Detect which cell encompasses the target text, then output its [X, Y] center coordinate. 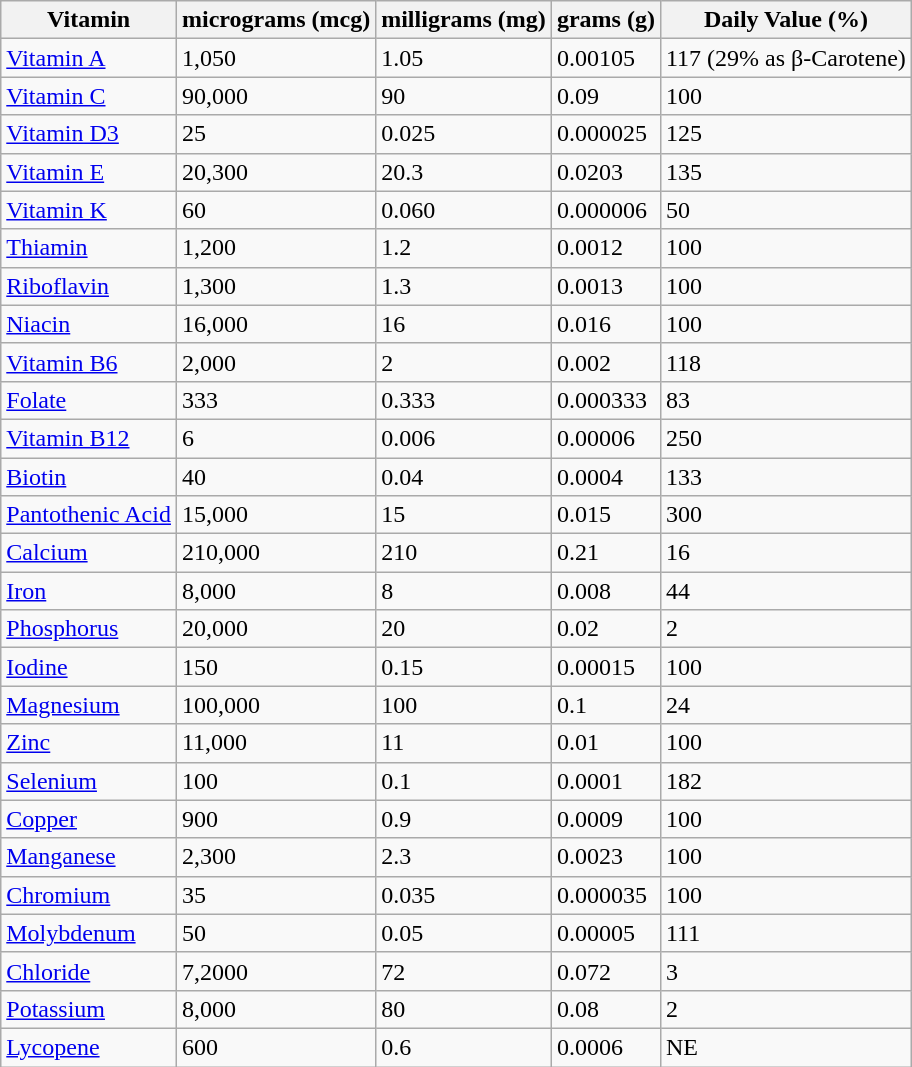
Vitamin C [89, 96]
7,2000 [276, 971]
grams (g) [606, 20]
Selenium [89, 781]
35 [276, 895]
Phosphorus [89, 629]
0.008 [606, 591]
Vitamin A [89, 58]
6 [276, 438]
100,000 [276, 705]
Manganese [89, 857]
0.09 [606, 96]
0.0001 [606, 781]
0.006 [464, 438]
0.9 [464, 819]
Copper [89, 819]
0.072 [606, 971]
0.08 [606, 1009]
0.000035 [606, 895]
83 [786, 400]
Folate [89, 400]
2.3 [464, 857]
Zinc [89, 743]
0.016 [606, 324]
0.333 [464, 400]
125 [786, 134]
111 [786, 933]
0.0012 [606, 248]
Thiamin [89, 248]
0.6 [464, 1047]
80 [464, 1009]
133 [786, 477]
Riboflavin [89, 286]
Vitamin D3 [89, 134]
0.0013 [606, 286]
0.0203 [606, 172]
90 [464, 96]
20 [464, 629]
Chromium [89, 895]
0.025 [464, 134]
0.00005 [606, 933]
16,000 [276, 324]
micrograms (mcg) [276, 20]
333 [276, 400]
Vitamin [89, 20]
0.00015 [606, 667]
Vitamin B6 [89, 362]
0.060 [464, 210]
Pantothenic Acid [89, 515]
210 [464, 553]
20.3 [464, 172]
150 [276, 667]
Vitamin B12 [89, 438]
90,000 [276, 96]
135 [786, 172]
60 [276, 210]
8 [464, 591]
300 [786, 515]
72 [464, 971]
900 [276, 819]
1,200 [276, 248]
24 [786, 705]
Iron [89, 591]
15 [464, 515]
3 [786, 971]
0.0004 [606, 477]
1.2 [464, 248]
Lycopene [89, 1047]
117 (29% as β-Carotene) [786, 58]
1,050 [276, 58]
44 [786, 591]
Vitamin K [89, 210]
Biotin [89, 477]
11,000 [276, 743]
Potassium [89, 1009]
0.02 [606, 629]
Vitamin E [89, 172]
11 [464, 743]
1.05 [464, 58]
1,300 [276, 286]
40 [276, 477]
Iodine [89, 667]
600 [276, 1047]
0.21 [606, 553]
182 [786, 781]
0.00105 [606, 58]
0.01 [606, 743]
Niacin [89, 324]
1.3 [464, 286]
NE [786, 1047]
Chloride [89, 971]
0.015 [606, 515]
Calcium [89, 553]
0.0009 [606, 819]
0.00006 [606, 438]
0.04 [464, 477]
0.000006 [606, 210]
Magnesium [89, 705]
0.0006 [606, 1047]
2,300 [276, 857]
2,000 [276, 362]
250 [786, 438]
milligrams (mg) [464, 20]
0.0023 [606, 857]
0.002 [606, 362]
20,300 [276, 172]
0.000025 [606, 134]
118 [786, 362]
15,000 [276, 515]
25 [276, 134]
0.000333 [606, 400]
Daily Value (%) [786, 20]
Molybdenum [89, 933]
0.15 [464, 667]
20,000 [276, 629]
210,000 [276, 553]
0.035 [464, 895]
0.05 [464, 933]
